Find where the given text appears and provide that cell's center as (x, y) coordinate. 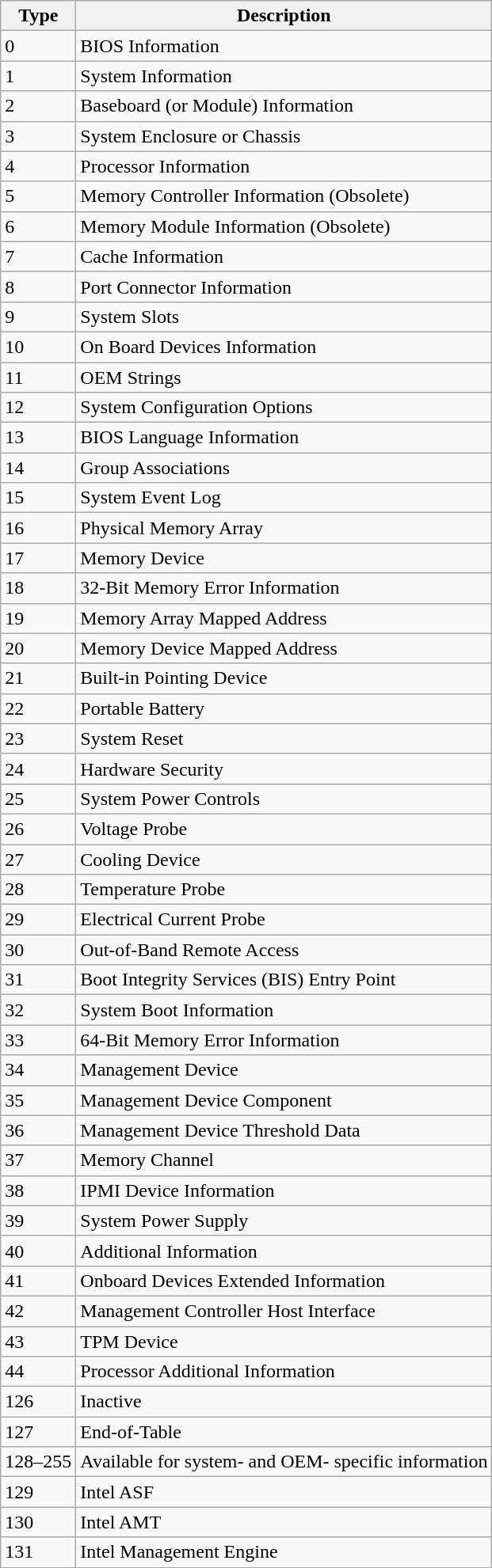
Inactive (284, 1402)
9 (38, 317)
Intel Management Engine (284, 1552)
129 (38, 1492)
42 (38, 1311)
TPM Device (284, 1342)
126 (38, 1402)
Management Controller Host Interface (284, 1311)
Intel ASF (284, 1492)
30 (38, 950)
Physical Memory Array (284, 528)
Port Connector Information (284, 287)
System Slots (284, 317)
130 (38, 1522)
Baseboard (or Module) Information (284, 106)
Processor Information (284, 166)
34 (38, 1070)
Group Associations (284, 468)
64-Bit Memory Error Information (284, 1040)
On Board Devices Information (284, 347)
25 (38, 799)
32-Bit Memory Error Information (284, 588)
System Reset (284, 738)
35 (38, 1100)
32 (38, 1010)
Management Device (284, 1070)
0 (38, 46)
Intel AMT (284, 1522)
Onboard Devices Extended Information (284, 1281)
38 (38, 1190)
26 (38, 829)
36 (38, 1130)
5 (38, 196)
11 (38, 378)
24 (38, 769)
2 (38, 106)
12 (38, 408)
Management Device Component (284, 1100)
41 (38, 1281)
Boot Integrity Services (BIS) Entry Point (284, 980)
20 (38, 648)
7 (38, 256)
6 (38, 226)
Available for system- and OEM- specific information (284, 1462)
Hardware Security (284, 769)
Additional Information (284, 1251)
System Power Supply (284, 1221)
131 (38, 1552)
Memory Controller Information (Obsolete) (284, 196)
System Boot Information (284, 1010)
Memory Module Information (Obsolete) (284, 226)
Memory Channel (284, 1160)
39 (38, 1221)
System Power Controls (284, 799)
13 (38, 438)
System Information (284, 76)
23 (38, 738)
Voltage Probe (284, 829)
43 (38, 1342)
127 (38, 1432)
End-of-Table (284, 1432)
15 (38, 498)
System Event Log (284, 498)
21 (38, 678)
27 (38, 859)
14 (38, 468)
Temperature Probe (284, 890)
29 (38, 920)
Portable Battery (284, 708)
8 (38, 287)
Cooling Device (284, 859)
Electrical Current Probe (284, 920)
4 (38, 166)
19 (38, 618)
Memory Device Mapped Address (284, 648)
31 (38, 980)
System Configuration Options (284, 408)
22 (38, 708)
Out-of-Band Remote Access (284, 950)
128–255 (38, 1462)
BIOS Information (284, 46)
10 (38, 347)
33 (38, 1040)
40 (38, 1251)
3 (38, 136)
Description (284, 16)
System Enclosure or Chassis (284, 136)
OEM Strings (284, 378)
1 (38, 76)
Type (38, 16)
Built-in Pointing Device (284, 678)
Memory Device (284, 558)
28 (38, 890)
44 (38, 1372)
17 (38, 558)
BIOS Language Information (284, 438)
16 (38, 528)
37 (38, 1160)
Management Device Threshold Data (284, 1130)
18 (38, 588)
Processor Additional Information (284, 1372)
Cache Information (284, 256)
Memory Array Mapped Address (284, 618)
IPMI Device Information (284, 1190)
